Provide the (X, Y) coordinate of the cell's center where the given text is located.  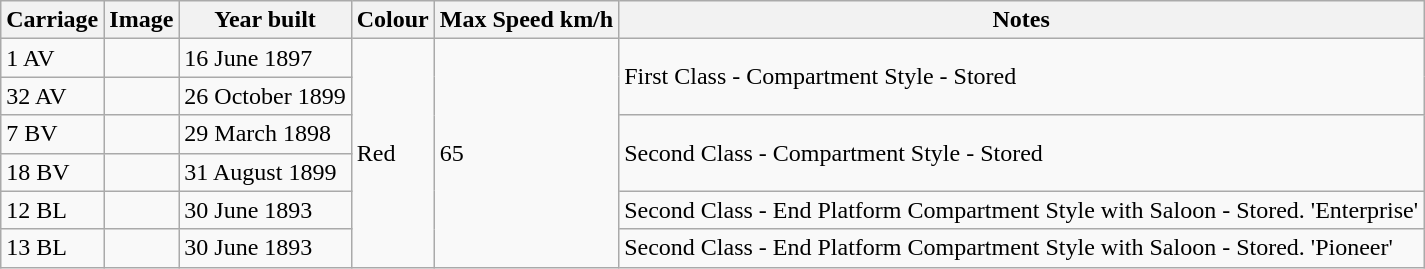
13 BL (52, 248)
7 BV (52, 134)
Red (392, 153)
Image (142, 20)
Second Class - End Platform Compartment Style with Saloon - Stored. 'Pioneer' (1022, 248)
26 October 1899 (265, 96)
Max Speed km/h (526, 20)
Year built (265, 20)
Carriage (52, 20)
1 AV (52, 58)
32 AV (52, 96)
Second Class - Compartment Style - Stored (1022, 153)
Colour (392, 20)
29 March 1898 (265, 134)
12 BL (52, 210)
65 (526, 153)
31 August 1899 (265, 172)
16 June 1897 (265, 58)
Second Class - End Platform Compartment Style with Saloon - Stored. 'Enterprise' (1022, 210)
Notes (1022, 20)
18 BV (52, 172)
First Class - Compartment Style - Stored (1022, 77)
